Locate the cell with the specified text and output its (X, Y) center coordinate. 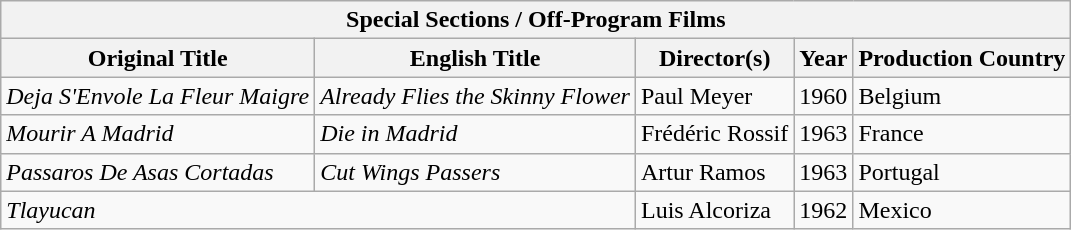
English Title (476, 58)
Special Sections / Off-Program Films (536, 20)
Portugal (962, 172)
Paul Meyer (714, 96)
Deja S'Envole La Fleur Maigre (158, 96)
Original Title (158, 58)
Belgium (962, 96)
Mexico (962, 210)
Tlayucan (318, 210)
1960 (824, 96)
Already Flies the Skinny Flower (476, 96)
Production Country (962, 58)
Mourir A Madrid (158, 134)
Passaros De Asas Cortadas (158, 172)
France (962, 134)
Director(s) (714, 58)
Artur Ramos (714, 172)
Cut Wings Passers (476, 172)
1962 (824, 210)
Luis Alcoriza (714, 210)
Die in Madrid (476, 134)
Year (824, 58)
Frédéric Rossif (714, 134)
